Provide the [X, Y] coordinate of the cell's center where the given text is located.  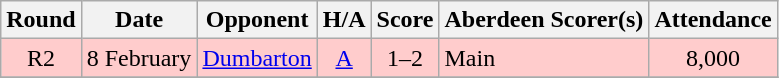
Dumbarton [257, 58]
Opponent [257, 20]
H/A [344, 20]
Round [41, 20]
R2 [41, 58]
8 February [139, 58]
Attendance [713, 20]
A [344, 58]
1–2 [405, 58]
Score [405, 20]
8,000 [713, 58]
Date [139, 20]
Main [544, 58]
Aberdeen Scorer(s) [544, 20]
